Pinpoint the cell where the given text exists, returning its [X, Y] midpoint coordinate. 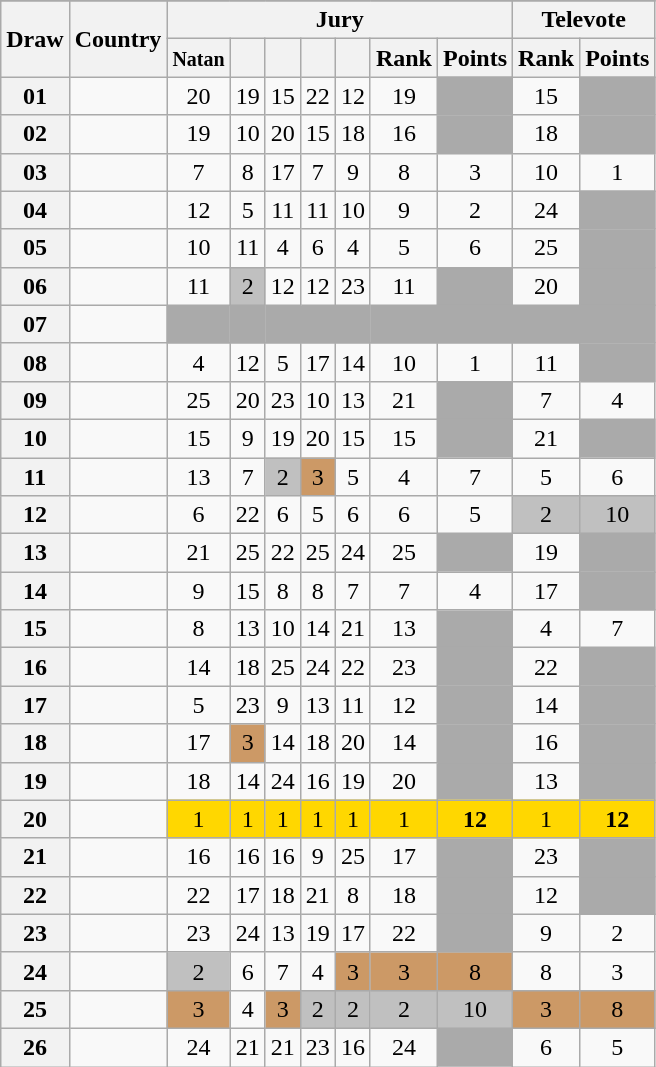
08 [35, 362]
Televote [584, 20]
04 [35, 210]
09 [35, 400]
02 [35, 134]
01 [35, 96]
Jury [340, 20]
Draw [35, 39]
26 [35, 1047]
Natan [198, 58]
05 [35, 248]
07 [35, 324]
Country [118, 39]
06 [35, 286]
03 [35, 172]
